For the text-containing cell, return its midpoint in (X, Y) coordinate format. 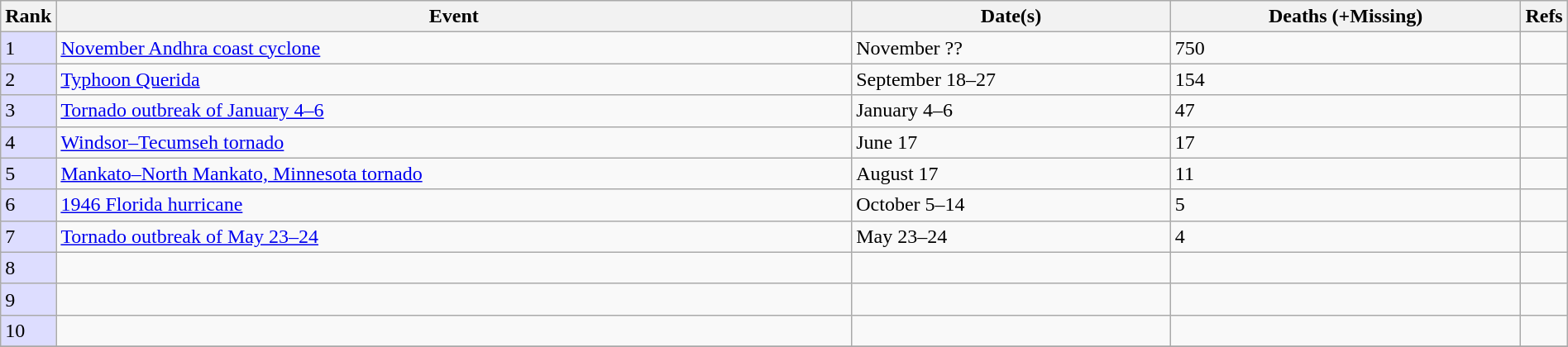
10 (28, 330)
January 4–6 (1011, 111)
3 (28, 111)
2 (28, 79)
Windsor–Tecumseh tornado (454, 142)
Mankato–North Mankato, Minnesota tornado (454, 173)
Event (454, 17)
Date(s) (1011, 17)
9 (28, 299)
Refs (1544, 17)
June 17 (1011, 142)
November Andhra coast cyclone (454, 48)
Typhoon Querida (454, 79)
Deaths (+Missing) (1346, 17)
11 (1346, 173)
Tornado outbreak of May 23–24 (454, 236)
17 (1346, 142)
October 5–14 (1011, 205)
154 (1346, 79)
November ?? (1011, 48)
1946 Florida hurricane (454, 205)
Tornado outbreak of January 4–6 (454, 111)
7 (28, 236)
May 23–24 (1011, 236)
47 (1346, 111)
1 (28, 48)
August 17 (1011, 173)
September 18–27 (1011, 79)
750 (1346, 48)
6 (28, 205)
8 (28, 268)
Rank (28, 17)
